Output the (x, y) coordinate of the center of the cell containing the given text.  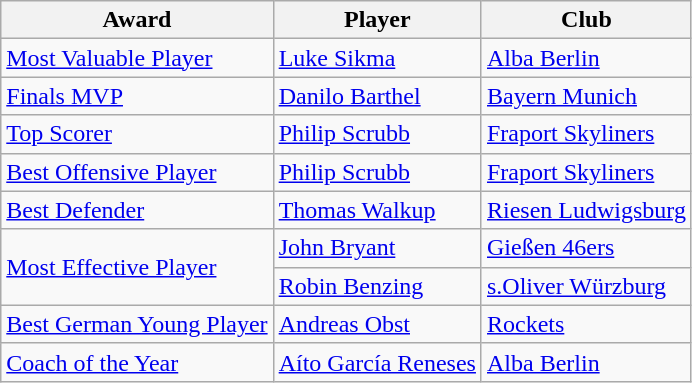
Luke Sikma (377, 58)
Thomas Walkup (377, 210)
Top Scorer (137, 134)
Danilo Barthel (377, 96)
Robin Benzing (377, 286)
Player (377, 20)
Finals MVP (137, 96)
Riesen Ludwigsburg (586, 210)
Best German Young Player (137, 324)
Andreas Obst (377, 324)
Club (586, 20)
Award (137, 20)
Best Offensive Player (137, 172)
John Bryant (377, 248)
Bayern Munich (586, 96)
Best Defender (137, 210)
Coach of the Year (137, 362)
Aíto García Reneses (377, 362)
Most Valuable Player (137, 58)
Gießen 46ers (586, 248)
s.Oliver Würzburg (586, 286)
Rockets (586, 324)
Most Effective Player (137, 267)
